Output the (X, Y) coordinate of the center of the cell containing the given text.  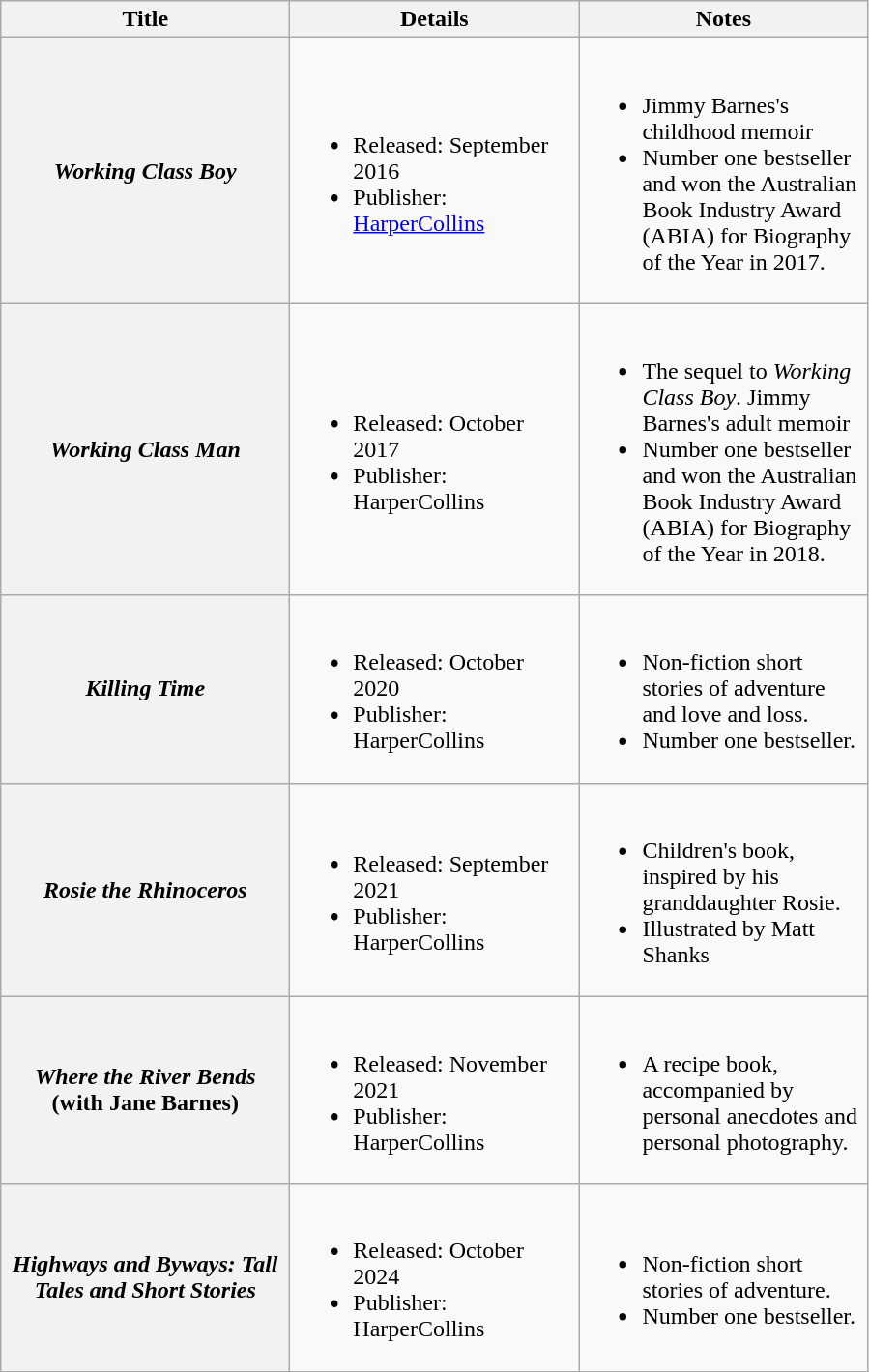
Released: October 2024Publisher: HarperCollins (435, 1277)
Details (435, 19)
Highways and Byways: Tall Tales and Short Stories (145, 1277)
Notes (723, 19)
Title (145, 19)
Non-fiction short stories of adventure.Number one bestseller. (723, 1277)
Working Class Man (145, 449)
A recipe book, accompanied by personal anecdotes and personal photography. (723, 1090)
Jimmy Barnes's childhood memoirNumber one bestseller and won the Australian Book Industry Award (ABIA) for Biography of the Year in 2017. (723, 170)
Working Class Boy (145, 170)
Children's book, inspired by his granddaughter Rosie.Illustrated by Matt Shanks (723, 889)
Released: October 2017Publisher: HarperCollins (435, 449)
Released: September 2016Publisher: HarperCollins (435, 170)
Released: September 2021Publisher: HarperCollins (435, 889)
Rosie the Rhinoceros (145, 889)
Non-fiction short stories of adventure and love and loss.Number one bestseller. (723, 689)
Where the River Bends (with Jane Barnes) (145, 1090)
Released: November 2021Publisher: HarperCollins (435, 1090)
Released: October 2020Publisher: HarperCollins (435, 689)
Killing Time (145, 689)
